Determine the [X, Y] coordinate at the center of the cell enclosing the given text.  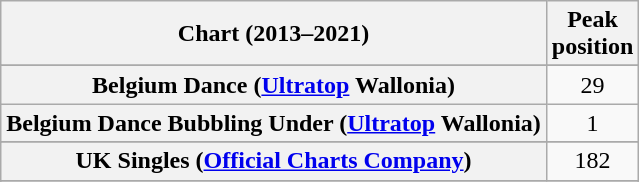
Peakposition [592, 34]
UK Singles (Official Charts Company) [274, 161]
1 [592, 123]
182 [592, 161]
Belgium Dance (Ultratop Wallonia) [274, 85]
29 [592, 85]
Chart (2013–2021) [274, 34]
Belgium Dance Bubbling Under (Ultratop Wallonia) [274, 123]
